Extract the [x, y] coordinate from the center of the cell holding the provided text.  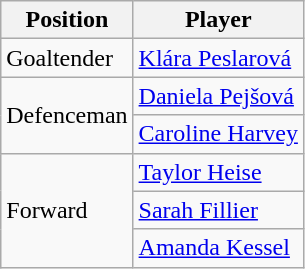
Player [218, 20]
Defenceman [67, 115]
Goaltender [67, 58]
Forward [67, 210]
Klára Peslarová [218, 58]
Amanda Kessel [218, 248]
Position [67, 20]
Caroline Harvey [218, 134]
Sarah Fillier [218, 210]
Daniela Pejšová [218, 96]
Taylor Heise [218, 172]
